Extract the [x, y] coordinate from the center of the cell holding the provided text.  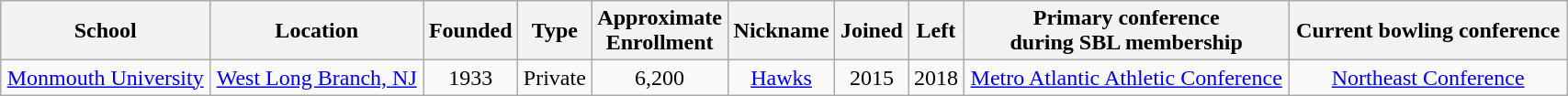
School [106, 31]
1933 [470, 78]
Current bowling conference [1428, 31]
ApproximateEnrollment [660, 31]
Joined [872, 31]
Northeast Conference [1428, 78]
Founded [470, 31]
2015 [872, 78]
Location [317, 31]
6,200 [660, 78]
West Long Branch, NJ [317, 78]
Nickname [781, 31]
2018 [936, 78]
Hawks [781, 78]
Left [936, 31]
Type [555, 31]
Primary conferenceduring SBL membership [1126, 31]
Metro Atlantic Athletic Conference [1126, 78]
Private [555, 78]
Monmouth University [106, 78]
